Return the [X, Y] coordinate for the center point of the cell that contains the specified text.  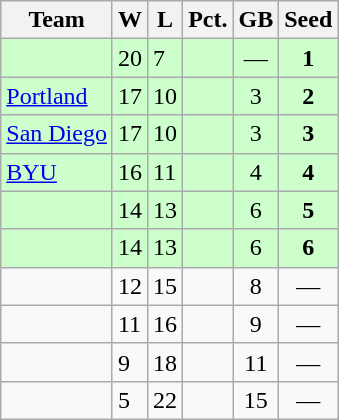
Seed [308, 20]
GB [256, 20]
8 [256, 286]
Team [57, 20]
L [166, 20]
1 [308, 58]
22 [166, 400]
18 [166, 362]
20 [130, 58]
San Diego [57, 134]
12 [130, 286]
BYU [57, 172]
Portland [57, 96]
W [130, 20]
2 [308, 96]
7 [166, 58]
Pct. [208, 20]
